Locate the cell with the specified text and output its [x, y] center coordinate. 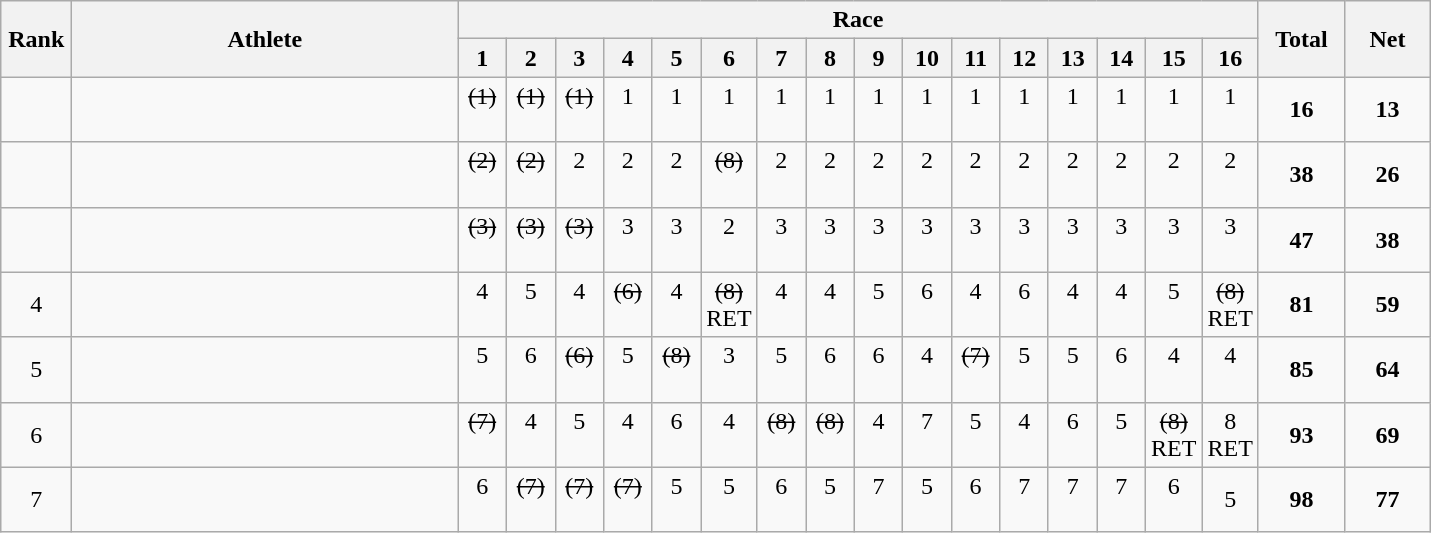
85 [1301, 370]
11 [976, 58]
8RET [1230, 434]
59 [1387, 304]
14 [1122, 58]
81 [1301, 304]
15 [1174, 58]
9 [878, 58]
93 [1301, 434]
47 [1301, 240]
98 [1301, 500]
69 [1387, 434]
Net [1387, 39]
Total [1301, 39]
Rank [36, 39]
26 [1387, 174]
10 [928, 58]
Race [858, 20]
77 [1387, 500]
64 [1387, 370]
Athlete [265, 39]
12 [1024, 58]
8 [830, 58]
